Scan for the cell matching the given text and deliver its (X, Y) coordinate at center. 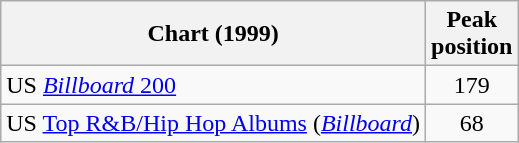
US Billboard 200 (214, 85)
68 (472, 123)
179 (472, 85)
US Top R&B/Hip Hop Albums (Billboard) (214, 123)
Peakposition (472, 34)
Chart (1999) (214, 34)
